Scan for the cell matching the given text and deliver its [X, Y] coordinate at center. 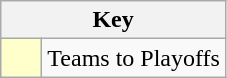
Key [114, 20]
Teams to Playoffs [134, 58]
